Search for the cell housing the specified text and yield its [X, Y] center coordinate. 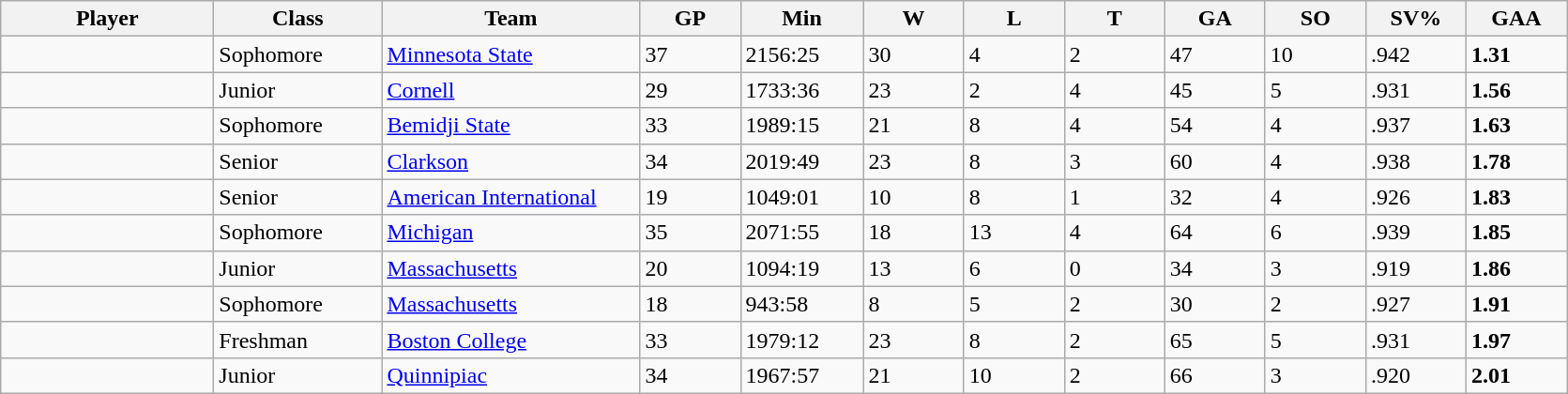
47 [1214, 54]
32 [1214, 197]
American International [510, 197]
.919 [1415, 268]
Class [298, 19]
1979:12 [801, 340]
2019:49 [801, 161]
1.91 [1516, 304]
SO [1316, 19]
19 [691, 197]
GA [1214, 19]
2.01 [1516, 375]
1094:19 [801, 268]
2156:25 [801, 54]
.927 [1415, 304]
1.31 [1516, 54]
1 [1115, 197]
Bemidji State [510, 126]
.942 [1415, 54]
Clarkson [510, 161]
1.78 [1516, 161]
37 [691, 54]
1.86 [1516, 268]
66 [1214, 375]
1.85 [1516, 233]
.939 [1415, 233]
45 [1214, 90]
20 [691, 268]
1.56 [1516, 90]
Quinnipiac [510, 375]
1989:15 [801, 126]
2071:55 [801, 233]
W [914, 19]
GP [691, 19]
60 [1214, 161]
1.83 [1516, 197]
.938 [1415, 161]
1733:36 [801, 90]
29 [691, 90]
Freshman [298, 340]
65 [1214, 340]
Cornell [510, 90]
Min [801, 19]
Boston College [510, 340]
.937 [1415, 126]
64 [1214, 233]
GAA [1516, 19]
0 [1115, 268]
1.97 [1516, 340]
Michigan [510, 233]
L [1013, 19]
1967:57 [801, 375]
.920 [1415, 375]
.926 [1415, 197]
T [1115, 19]
SV% [1415, 19]
1.63 [1516, 126]
35 [691, 233]
943:58 [801, 304]
Player [107, 19]
Team [510, 19]
1049:01 [801, 197]
Minnesota State [510, 54]
54 [1214, 126]
